Pinpoint the cell where the given text exists, returning its (X, Y) midpoint coordinate. 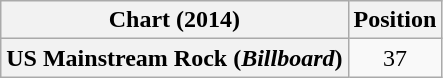
37 (395, 58)
Position (395, 20)
US Mainstream Rock (Billboard) (174, 58)
Chart (2014) (174, 20)
